For the text-containing cell, return its midpoint in (x, y) coordinate format. 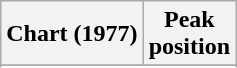
Peakposition (189, 34)
Chart (1977) (72, 34)
